Locate the cell with the specified text and output its [X, Y] center coordinate. 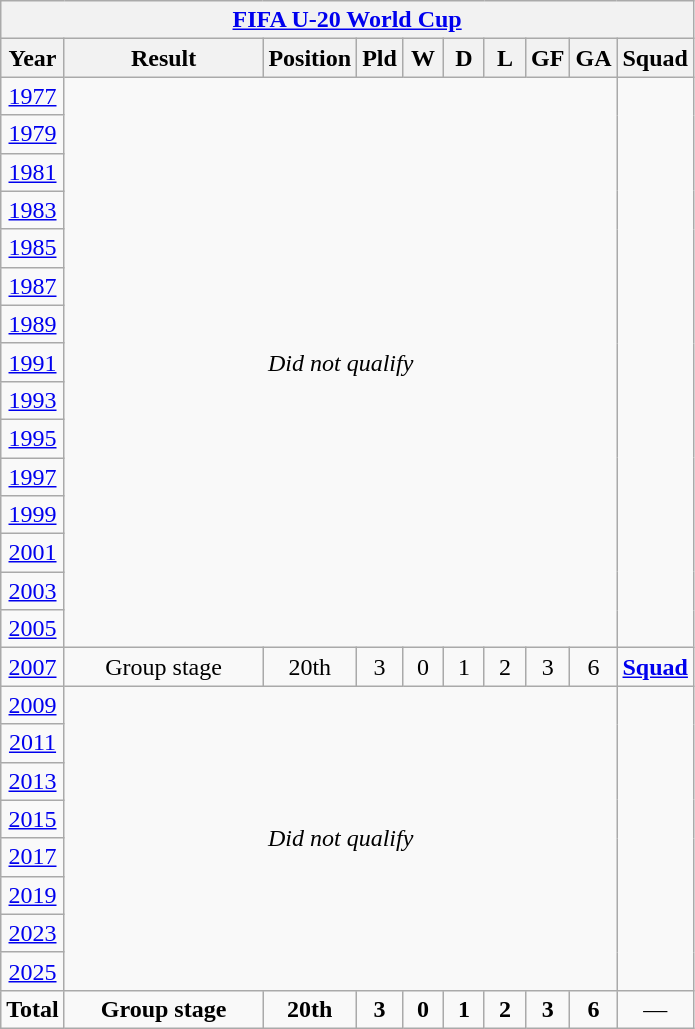
1983 [33, 210]
2013 [33, 781]
2015 [33, 819]
1987 [33, 286]
2025 [33, 971]
1997 [33, 477]
1999 [33, 515]
GA [594, 58]
2023 [33, 933]
1985 [33, 248]
Year [33, 58]
Result [164, 58]
1995 [33, 438]
— [655, 1009]
1981 [33, 172]
GF [548, 58]
1989 [33, 324]
Position [310, 58]
FIFA U-20 World Cup [348, 20]
2019 [33, 895]
1993 [33, 400]
1977 [33, 96]
1991 [33, 362]
L [504, 58]
2005 [33, 629]
2017 [33, 857]
2003 [33, 591]
2007 [33, 667]
W [422, 58]
2001 [33, 553]
2009 [33, 705]
Total [33, 1009]
D [464, 58]
Pld [380, 58]
2011 [33, 743]
1979 [33, 134]
